Return [x, y] of the center of cell containing provided text 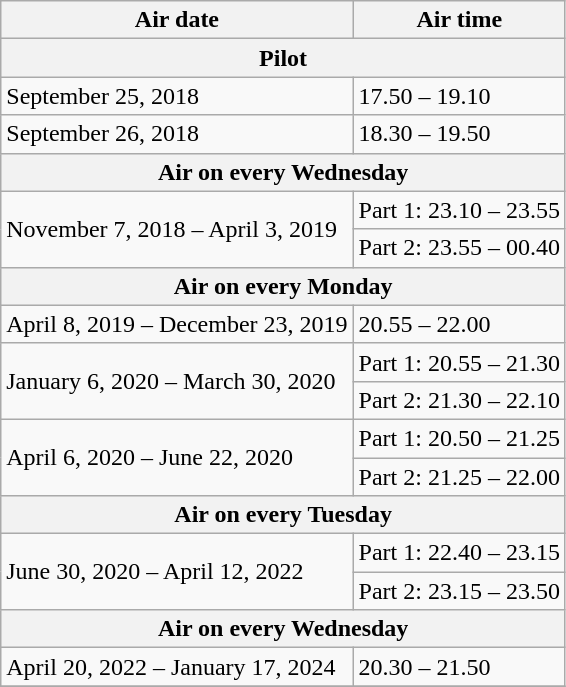
January 6, 2020 – March 30, 2020 [177, 381]
September 25, 2018 [177, 96]
17.50 – 19.10 [459, 96]
Part 2: 23.15 – 23.50 [459, 591]
Part 1: 20.50 – 21.25 [459, 438]
Part 2: 21.25 – 22.00 [459, 477]
Part 1: 20.55 – 21.30 [459, 362]
Air time [459, 20]
Air on every Monday [284, 286]
June 30, 2020 – April 12, 2022 [177, 572]
Pilot [284, 58]
Air date [177, 20]
September 26, 2018 [177, 134]
Air on every Tuesday [284, 515]
20.30 – 21.50 [459, 667]
April 8, 2019 – December 23, 2019 [177, 324]
April 6, 2020 – June 22, 2020 [177, 457]
Part 2: 21.30 – 22.10 [459, 400]
Part 1: 23.10 – 23.55 [459, 210]
November 7, 2018 – April 3, 2019 [177, 229]
Part 1: 22.40 – 23.15 [459, 553]
18.30 – 19.50 [459, 134]
April 20, 2022 – January 17, 2024 [177, 667]
Part 2: 23.55 – 00.40 [459, 248]
20.55 – 22.00 [459, 324]
